Output the (X, Y) coordinate of the center of the cell containing the given text.  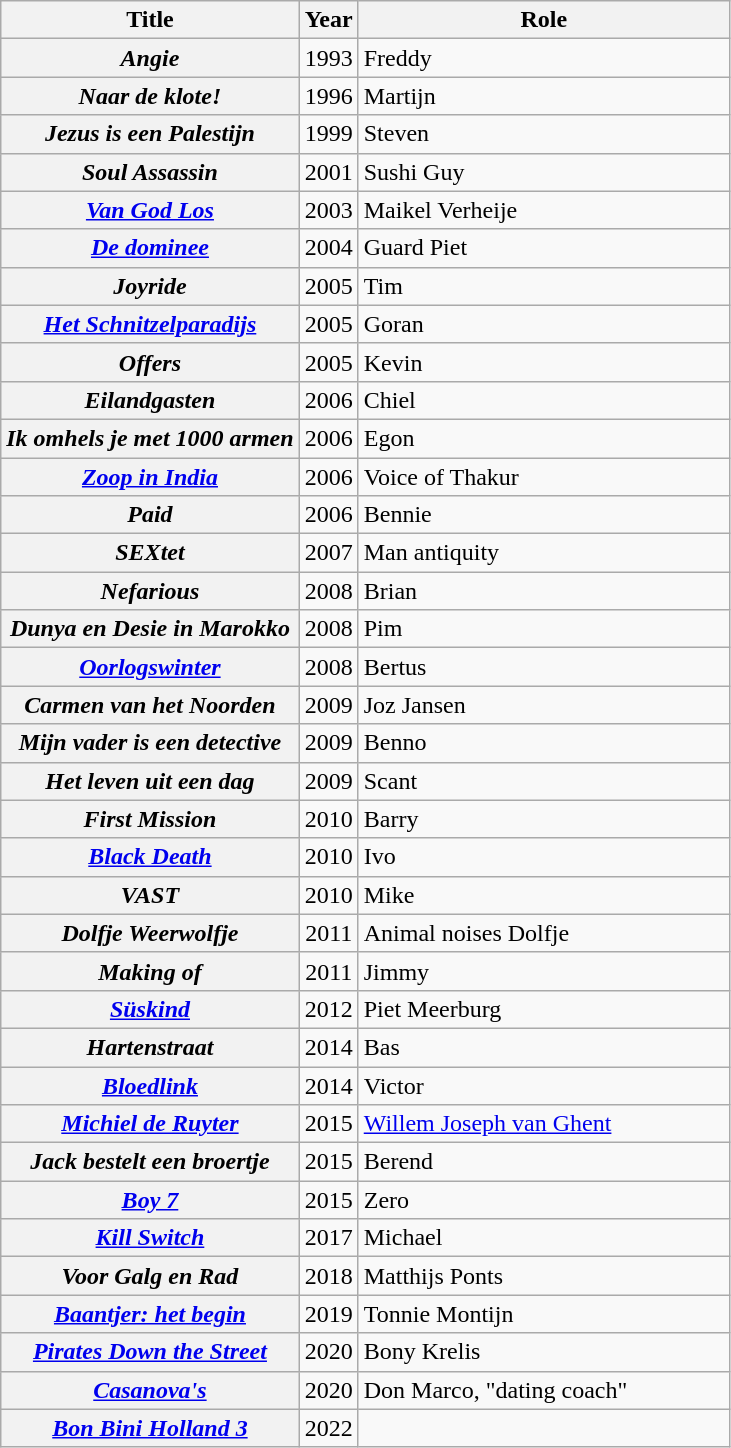
Joz Jansen (544, 705)
2012 (328, 1009)
Dolfje Weerwolfje (150, 933)
Martijn (544, 96)
De dominee (150, 248)
2001 (328, 172)
Bon Bini Holland 3 (150, 1428)
2004 (328, 248)
Carmen van het Noorden (150, 705)
Barry (544, 819)
1993 (328, 58)
Freddy (544, 58)
Maikel Verheije (544, 210)
Eilandgasten (150, 400)
2017 (328, 1238)
Nefarious (150, 591)
Het leven uit een dag (150, 781)
Tim (544, 286)
Kill Switch (150, 1238)
Making of (150, 971)
Role (544, 20)
Victor (544, 1085)
Jezus is een Palestijn (150, 134)
Title (150, 20)
Jack bestelt een broertje (150, 1162)
Animal noises Dolfje (544, 933)
Goran (544, 324)
Angie (150, 58)
2019 (328, 1314)
Don Marco, "dating coach" (544, 1390)
Bas (544, 1047)
Boy 7 (150, 1200)
Pim (544, 629)
Kevin (544, 362)
Bloedlink (150, 1085)
Van God Los (150, 210)
Mike (544, 895)
Steven (544, 134)
Het Schnitzelparadijs (150, 324)
Joyride (150, 286)
Pirates Down the Street (150, 1352)
Hartenstraat (150, 1047)
Berend (544, 1162)
Baantjer: het begin (150, 1314)
Willem Joseph van Ghent (544, 1124)
Zoop in India (150, 477)
Paid (150, 515)
Michael (544, 1238)
Mijn vader is een detective (150, 743)
Michiel de Ruyter (150, 1124)
2018 (328, 1276)
VAST (150, 895)
Chiel (544, 400)
Year (328, 20)
Casanova's (150, 1390)
Süskind (150, 1009)
Brian (544, 591)
1999 (328, 134)
Man antiquity (544, 553)
Voice of Thakur (544, 477)
Piet Meerburg (544, 1009)
Oorlogswinter (150, 667)
2003 (328, 210)
2007 (328, 553)
Zero (544, 1200)
Jimmy (544, 971)
Naar de klote! (150, 96)
Matthijs Ponts (544, 1276)
Voor Galg en Rad (150, 1276)
Ivo (544, 857)
Soul Assassin (150, 172)
Bony Krelis (544, 1352)
Bertus (544, 667)
Sushi Guy (544, 172)
2022 (328, 1428)
First Mission (150, 819)
Offers (150, 362)
SEXtet (150, 553)
Scant (544, 781)
Benno (544, 743)
Dunya en Desie in Marokko (150, 629)
Guard Piet (544, 248)
Ik omhels je met 1000 armen (150, 438)
Bennie (544, 515)
Tonnie Montijn (544, 1314)
1996 (328, 96)
Black Death (150, 857)
Egon (544, 438)
